Determine the (X, Y) coordinate at the center of the cell enclosing the given text.  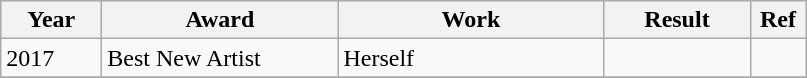
Result (677, 20)
Work (471, 20)
Award (220, 20)
Herself (471, 58)
Ref (778, 20)
Best New Artist (220, 58)
2017 (52, 58)
Year (52, 20)
